Search for the cell housing the specified text and yield its [X, Y] center coordinate. 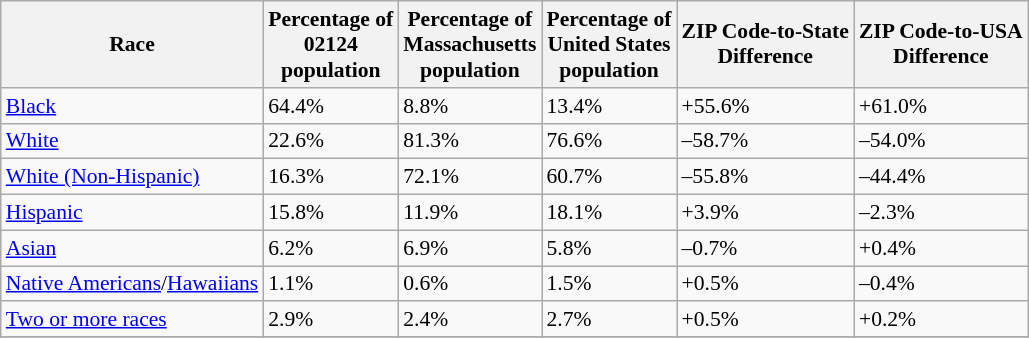
+0.2% [941, 320]
72.1% [470, 177]
8.8% [470, 106]
–0.7% [764, 248]
+55.6% [764, 106]
81.3% [470, 141]
2.9% [330, 320]
6.2% [330, 248]
–44.4% [941, 177]
Percentage ofUnited Statespopulation [610, 44]
Asian [132, 248]
–55.8% [764, 177]
64.4% [330, 106]
2.4% [470, 320]
+0.4% [941, 248]
White [132, 141]
13.4% [610, 106]
16.3% [330, 177]
+3.9% [764, 213]
ZIP Code-to-USADifference [941, 44]
Percentage ofMassachusettspopulation [470, 44]
60.7% [610, 177]
5.8% [610, 248]
Black [132, 106]
1.5% [610, 284]
Percentage of 02124population [330, 44]
1.1% [330, 284]
18.1% [610, 213]
–0.4% [941, 284]
–2.3% [941, 213]
6.9% [470, 248]
–58.7% [764, 141]
Two or more races [132, 320]
0.6% [470, 284]
11.9% [470, 213]
15.8% [330, 213]
ZIP Code-to-StateDifference [764, 44]
Race [132, 44]
22.6% [330, 141]
White (Non-Hispanic) [132, 177]
+61.0% [941, 106]
–54.0% [941, 141]
Hispanic [132, 213]
76.6% [610, 141]
Native Americans/Hawaiians [132, 284]
2.7% [610, 320]
